Find where the given text appears and provide that cell's center as [X, Y] coordinate. 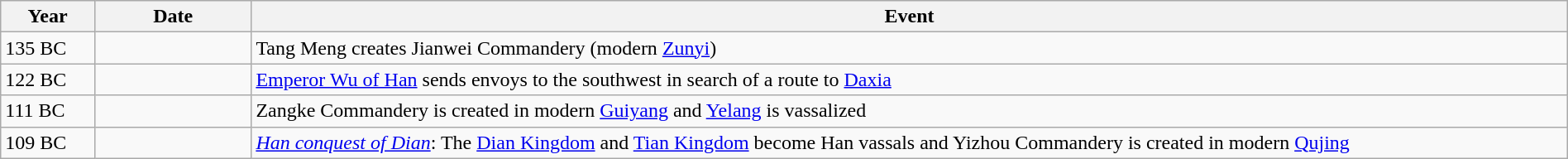
135 BC [48, 48]
111 BC [48, 111]
109 BC [48, 142]
Date [172, 17]
Event [910, 17]
Zangke Commandery is created in modern Guiyang and Yelang is vassalized [910, 111]
122 BC [48, 79]
Han conquest of Dian: The Dian Kingdom and Tian Kingdom become Han vassals and Yizhou Commandery is created in modern Qujing [910, 142]
Tang Meng creates Jianwei Commandery (modern Zunyi) [910, 48]
Year [48, 17]
Emperor Wu of Han sends envoys to the southwest in search of a route to Daxia [910, 79]
